Pinpoint the cell where the given text exists, returning its [X, Y] midpoint coordinate. 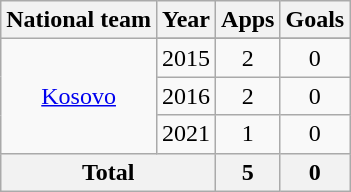
National team [79, 20]
Total [108, 172]
2015 [186, 58]
2016 [186, 96]
Year [186, 20]
Kosovo [79, 96]
Goals [315, 20]
2021 [186, 134]
Apps [248, 20]
5 [248, 172]
1 [248, 134]
